Scan for the cell matching the given text and deliver its (x, y) coordinate at center. 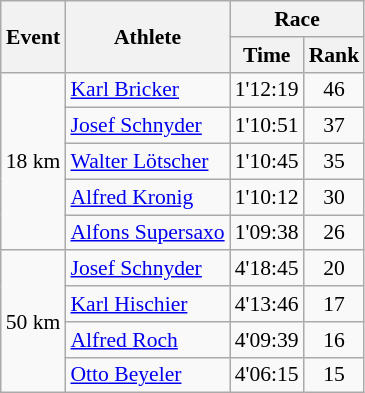
1'10:45 (267, 162)
15 (334, 375)
4'13:46 (267, 304)
Alfred Kronig (147, 197)
37 (334, 126)
Race (298, 19)
Event (34, 36)
Alfons Supersaxo (147, 233)
1'09:38 (267, 233)
Walter Lötscher (147, 162)
30 (334, 197)
50 km (34, 322)
Alfred Roch (147, 340)
1'10:51 (267, 126)
1'10:12 (267, 197)
4'09:39 (267, 340)
46 (334, 90)
Time (267, 55)
26 (334, 233)
Rank (334, 55)
16 (334, 340)
Athlete (147, 36)
20 (334, 269)
1'12:19 (267, 90)
18 km (34, 161)
17 (334, 304)
Otto Beyeler (147, 375)
4'18:45 (267, 269)
Karl Hischier (147, 304)
Karl Bricker (147, 90)
4'06:15 (267, 375)
35 (334, 162)
